Locate the cell with the specified text and output its [X, Y] center coordinate. 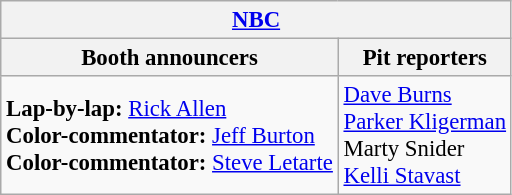
Pit reporters [424, 58]
Lap-by-lap: Rick AllenColor-commentator: Jeff BurtonColor-commentator: Steve Letarte [170, 136]
Booth announcers [170, 58]
NBC [256, 20]
Dave BurnsParker KligermanMarty SniderKelli Stavast [424, 136]
